Detect which cell encompasses the target text, then output its [X, Y] center coordinate. 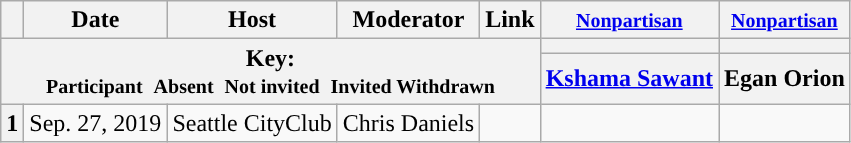
Seattle CityClub [252, 123]
Host [252, 20]
Date [96, 20]
Sep. 27, 2019 [96, 123]
1 [12, 123]
Key: Participant Absent Not invited Invited Withdrawn [270, 72]
Moderator [408, 20]
Kshama Sawant [629, 78]
Link [510, 20]
Chris Daniels [408, 123]
Egan Orion [785, 78]
